Pinpoint the cell where the given text exists, returning its (x, y) midpoint coordinate. 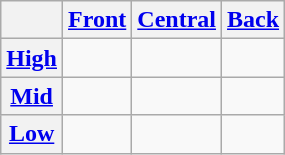
Front (98, 20)
Back (254, 20)
Central (177, 20)
Mid (32, 96)
High (32, 58)
Low (32, 134)
